For the text-containing cell, return its midpoint in [X, Y] coordinate format. 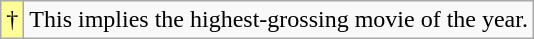
† [12, 20]
This implies the highest-grossing movie of the year. [279, 20]
